Capture the cell that displays the provided text and extract its (x, y) central coordinate. 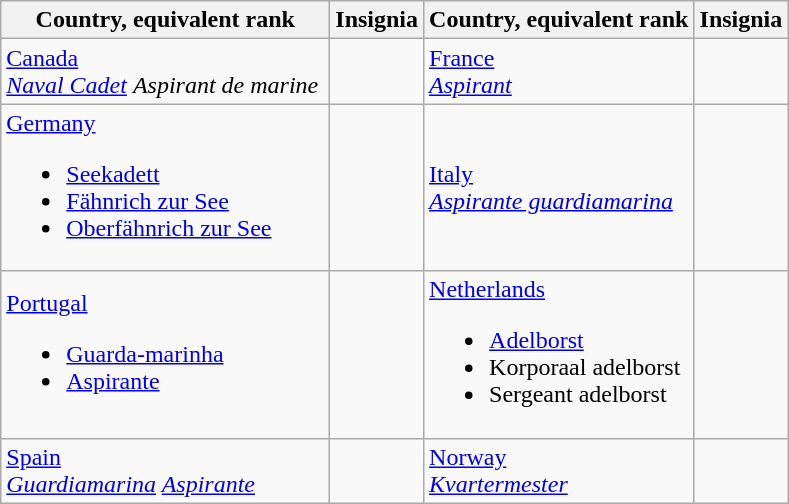
FranceAspirant (559, 72)
PortugalGuarda-marinhaAspirante (166, 354)
NorwayKvartermester (559, 470)
GermanySeekadettFähnrich zur SeeOberfähnrich zur See (166, 188)
CanadaNaval Cadet Aspirant de marine (166, 72)
NetherlandsAdelborst Korporaal adelborstSergeant adelborst (559, 354)
ItalyAspirante guardiamarina (559, 188)
SpainGuardiamarina Aspirante (166, 470)
